Return [X, Y] of the center of cell containing provided text 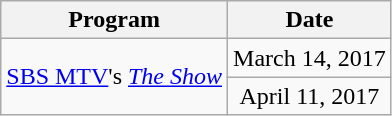
March 14, 2017 [310, 58]
Date [310, 20]
Program [114, 20]
SBS MTV's The Show [114, 77]
April 11, 2017 [310, 96]
